Output the (x, y) coordinate of the center of the cell containing the given text.  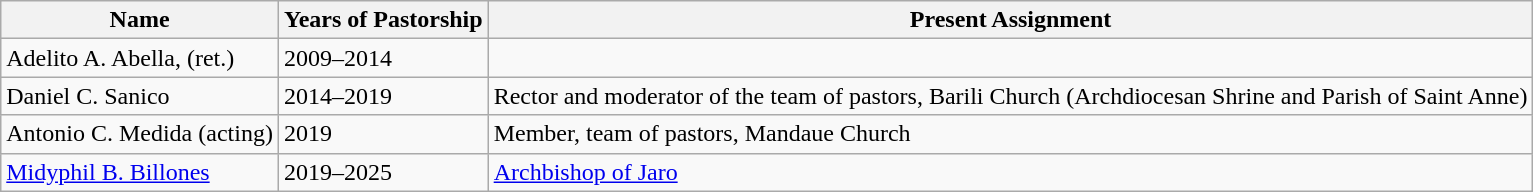
Daniel C. Sanico (140, 96)
Archbishop of Jaro (1010, 172)
Present Assignment (1010, 20)
Rector and moderator of the team of pastors, Barili Church (Archdiocesan Shrine and Parish of Saint Anne) (1010, 96)
Adelito A. Abella, (ret.) (140, 58)
2019–2025 (383, 172)
Antonio C. Medida (acting) (140, 134)
Midyphil B. Billones (140, 172)
2019 (383, 134)
2014–2019 (383, 96)
Years of Pastorship (383, 20)
Member, team of pastors, Mandaue Church (1010, 134)
Name (140, 20)
2009–2014 (383, 58)
